Scan for the cell matching the given text and deliver its [X, Y] coordinate at center. 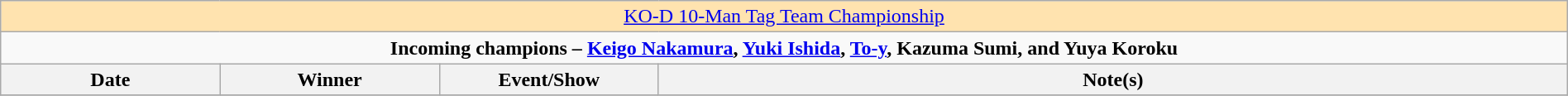
Incoming champions – Keigo Nakamura, Yuki Ishida, To-y, Kazuma Sumi, and Yuya Koroku [784, 48]
Date [111, 79]
KO-D 10-Man Tag Team Championship [784, 17]
Event/Show [549, 79]
Winner [329, 79]
Note(s) [1113, 79]
